Search for the cell housing the specified text and yield its (x, y) center coordinate. 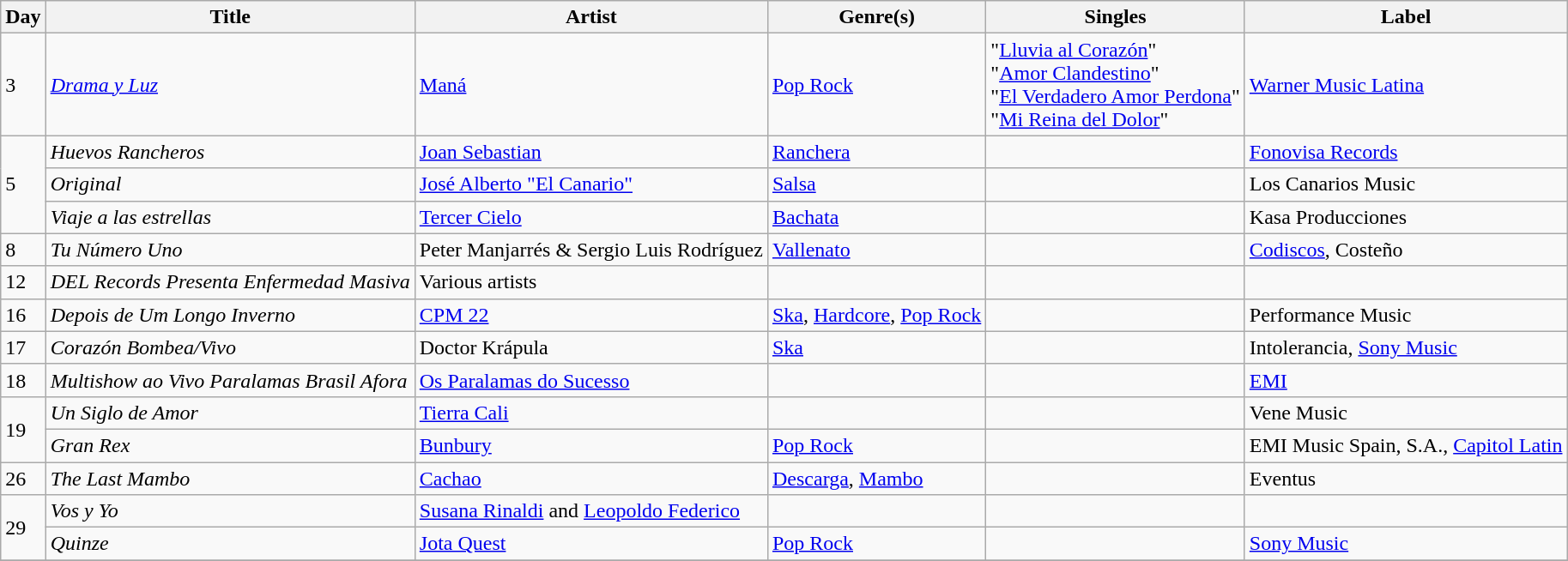
Susana Rinaldi and Leopoldo Federico (590, 511)
DEL Records Presenta Enfermedad Masiva (230, 282)
Artist (590, 17)
Corazón Bombea/Vivo (230, 347)
Tercer Cielo (590, 217)
Ska (876, 347)
Un Siglo de Amor (230, 413)
EMI Music Spain, S.A., Capitol Latin (1406, 445)
Drama y Luz (230, 84)
Performance Music (1406, 315)
Los Canarios Music (1406, 184)
Vene Music (1406, 413)
Day (23, 17)
Descarga, Mambo (876, 478)
29 (23, 528)
16 (23, 315)
José Alberto "El Canario" (590, 184)
Depois de Um Longo Inverno (230, 315)
Ranchera (876, 152)
Vallenato (876, 250)
The Last Mambo (230, 478)
Intolerancia, Sony Music (1406, 347)
5 (23, 184)
18 (23, 380)
"Lluvia al Corazón""Amor Clandestino""El Verdadero Amor Perdona""Mi Reina del Dolor" (1116, 84)
Kasa Producciones (1406, 217)
Bachata (876, 217)
Huevos Rancheros (230, 152)
Cachao (590, 478)
Viaje a las estrellas (230, 217)
Fonovisa Records (1406, 152)
Singles (1116, 17)
Original (230, 184)
Sony Music (1406, 544)
Vos y Yo (230, 511)
Label (1406, 17)
3 (23, 84)
Gran Rex (230, 445)
Os Paralamas do Sucesso (590, 380)
Jota Quest (590, 544)
Eventus (1406, 478)
Various artists (590, 282)
8 (23, 250)
Tu Número Uno (230, 250)
Codiscos, Costeño (1406, 250)
Ska, Hardcore, Pop Rock (876, 315)
Peter Manjarrés & Sergio Luis Rodríguez (590, 250)
12 (23, 282)
Maná (590, 84)
Multishow ao Vivo Paralamas Brasil Afora (230, 380)
CPM 22 (590, 315)
17 (23, 347)
Title (230, 17)
Salsa (876, 184)
EMI (1406, 380)
26 (23, 478)
Joan Sebastian (590, 152)
Warner Music Latina (1406, 84)
Bunbury (590, 445)
Doctor Krápula (590, 347)
19 (23, 429)
Quinze (230, 544)
Tierra Cali (590, 413)
Genre(s) (876, 17)
